Provide the (X, Y) coordinate of the cell's center where the given text is located.  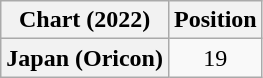
Position (215, 20)
19 (215, 58)
Chart (2022) (85, 20)
Japan (Oricon) (85, 58)
